For the text-containing cell, return its midpoint in [x, y] coordinate format. 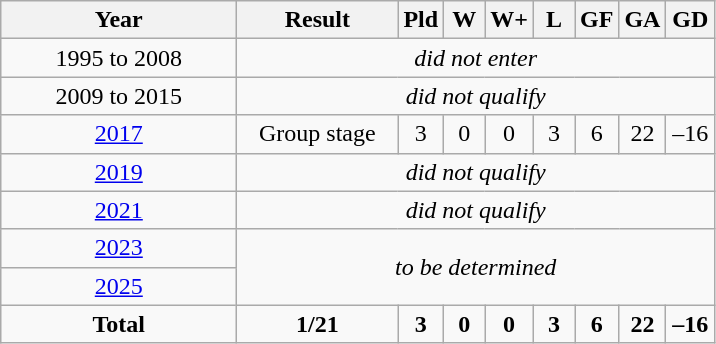
Pld [421, 20]
GF [596, 20]
2009 to 2015 [119, 96]
2019 [119, 172]
GA [642, 20]
2021 [119, 210]
GD [690, 20]
Total [119, 324]
to be determined [476, 267]
Year [119, 20]
1995 to 2008 [119, 58]
Group stage [318, 134]
2023 [119, 248]
W+ [510, 20]
Result [318, 20]
1/21 [318, 324]
did not enter [476, 58]
2017 [119, 134]
L [554, 20]
W [464, 20]
2025 [119, 286]
